Find where the given text appears and provide that cell's center as [x, y] coordinate. 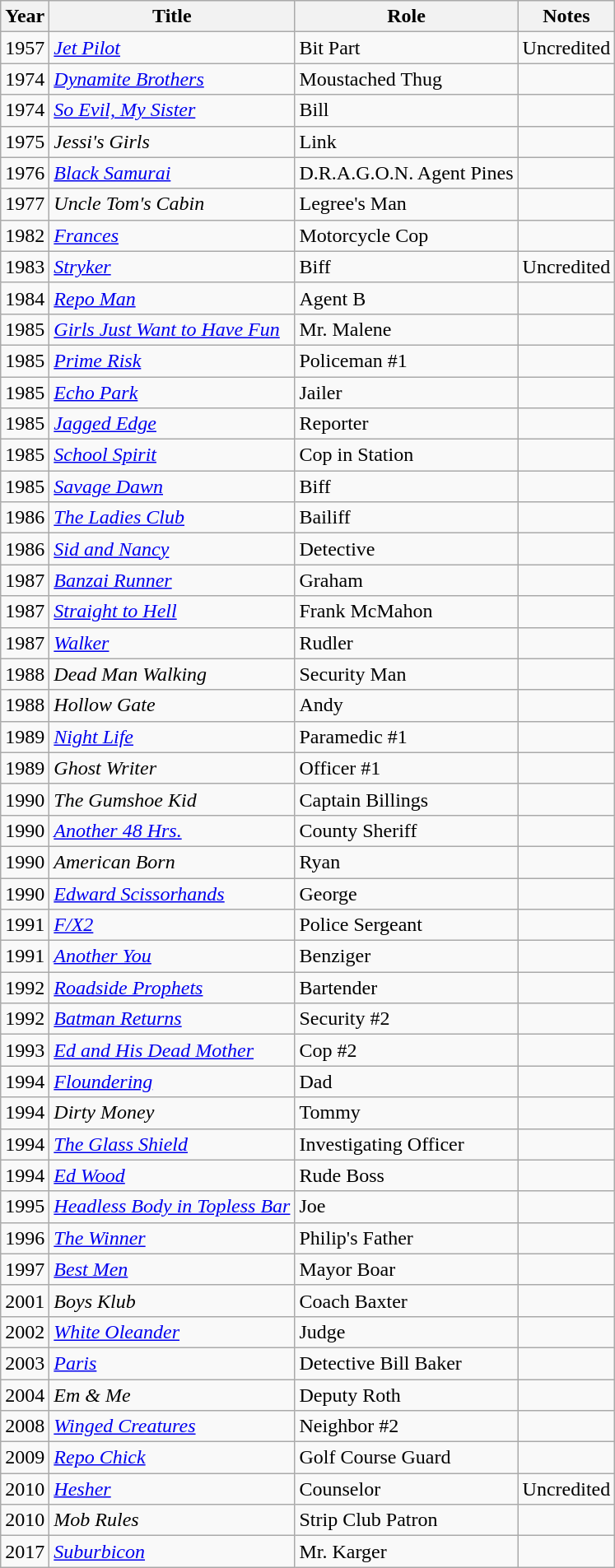
Headless Body in Topless Bar [172, 1207]
Cop #2 [407, 1050]
Role [407, 16]
Counselor [407, 1489]
Deputy Roth [407, 1395]
Golf Course Guard [407, 1458]
Bit Part [407, 48]
Mr. Karger [407, 1552]
Dynamite Brothers [172, 79]
Joe [407, 1207]
Paris [172, 1363]
Jessi's Girls [172, 142]
Moustached Thug [407, 79]
Philip's Father [407, 1238]
American Born [172, 862]
Repo Chick [172, 1458]
Captain Billings [407, 799]
Jagged Edge [172, 424]
1983 [25, 267]
So Evil, My Sister [172, 110]
Frank McMahon [407, 612]
1996 [25, 1238]
2009 [25, 1458]
2001 [25, 1300]
1984 [25, 298]
Sid and Nancy [172, 549]
Dad [407, 1082]
Floundering [172, 1082]
Stryker [172, 267]
School Spirit [172, 455]
2017 [25, 1552]
Repo Man [172, 298]
Andy [407, 705]
Boys Klub [172, 1300]
Savage Dawn [172, 486]
Bill [407, 110]
Ed and His Dead Mother [172, 1050]
Dead Man Walking [172, 674]
Officer #1 [407, 768]
Roadside Prophets [172, 988]
1957 [25, 48]
Ghost Writer [172, 768]
Detective Bill Baker [407, 1363]
Coach Baxter [407, 1300]
Judge [407, 1332]
Banzai Runner [172, 580]
Agent B [407, 298]
White Oleander [172, 1332]
Mr. Malene [407, 329]
Investigating Officer [407, 1144]
Title [172, 16]
Prime Risk [172, 361]
Echo Park [172, 393]
1995 [25, 1207]
Rudler [407, 643]
Edward Scissorhands [172, 893]
2008 [25, 1426]
Dirty Money [172, 1113]
Straight to Hell [172, 612]
2004 [25, 1395]
Frances [172, 235]
Year [25, 16]
The Winner [172, 1238]
Benziger [407, 956]
Ed Wood [172, 1175]
Black Samurai [172, 173]
Graham [407, 580]
Girls Just Want to Have Fun [172, 329]
1977 [25, 204]
Bartender [407, 988]
Batman Returns [172, 1019]
1982 [25, 235]
F/X2 [172, 925]
1975 [25, 142]
Policeman #1 [407, 361]
Another 48 Hrs. [172, 831]
1997 [25, 1269]
2002 [25, 1332]
Uncle Tom's Cabin [172, 204]
Another You [172, 956]
The Ladies Club [172, 518]
2003 [25, 1363]
George [407, 893]
Link [407, 142]
Neighbor #2 [407, 1426]
Em & Me [172, 1395]
Hesher [172, 1489]
Strip Club Patron [407, 1520]
D.R.A.G.O.N. Agent Pines [407, 173]
The Gumshoe Kid [172, 799]
Security Man [407, 674]
1976 [25, 173]
Mayor Boar [407, 1269]
Walker [172, 643]
Notes [566, 16]
Bailiff [407, 518]
Winged Creatures [172, 1426]
1993 [25, 1050]
Cop in Station [407, 455]
Ryan [407, 862]
Detective [407, 549]
Police Sergeant [407, 925]
Motorcycle Cop [407, 235]
Rude Boss [407, 1175]
Best Men [172, 1269]
Jet Pilot [172, 48]
County Sheriff [407, 831]
Tommy [407, 1113]
Suburbicon [172, 1552]
Reporter [407, 424]
The Glass Shield [172, 1144]
Mob Rules [172, 1520]
Hollow Gate [172, 705]
Jailer [407, 393]
Security #2 [407, 1019]
Paramedic #1 [407, 737]
Legree's Man [407, 204]
Night Life [172, 737]
